Find where the given text appears and provide that cell's center as (x, y) coordinate. 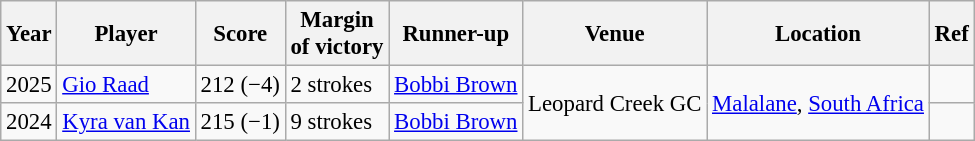
Ref (952, 34)
9 strokes (337, 122)
Kyra van Kan (126, 122)
Leopard Creek GC (615, 104)
2 strokes (337, 85)
Gio Raad (126, 85)
215 (−1) (240, 122)
Marginof victory (337, 34)
Player (126, 34)
2025 (29, 85)
Year (29, 34)
2024 (29, 122)
Venue (615, 34)
Location (818, 34)
Runner-up (456, 34)
Score (240, 34)
212 (−4) (240, 85)
Malalane, South Africa (818, 104)
